Search for the cell housing the specified text and yield its [X, Y] center coordinate. 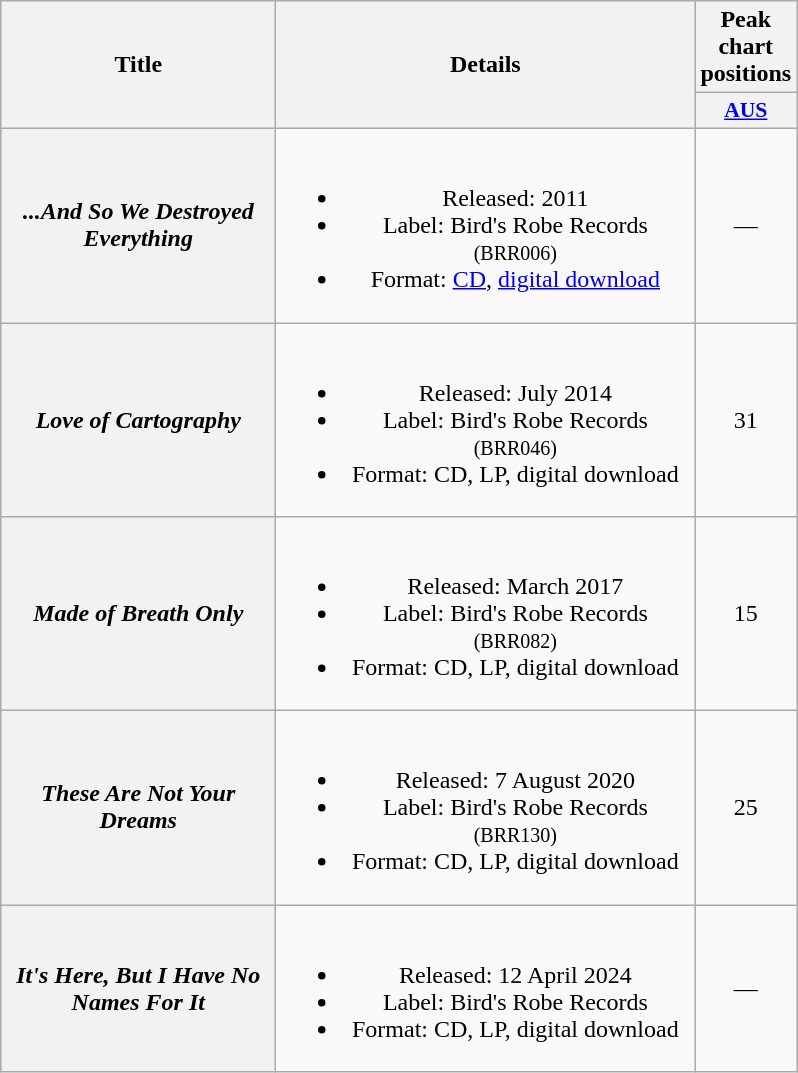
AUS [746, 111]
Made of Breath Only [138, 614]
25 [746, 808]
These Are Not Your Dreams [138, 808]
15 [746, 614]
Released: 2011Label: Bird's Robe Records (BRR006)Format: CD, digital download [486, 225]
Details [486, 65]
31 [746, 419]
Released: 12 April 2024Label: Bird's Robe RecordsFormat: CD, LP, digital download [486, 988]
Released: 7 August 2020Label: Bird's Robe Records (BRR130)Format: CD, LP, digital download [486, 808]
Title [138, 65]
Peak chart positions [746, 47]
It's Here, But I Have No Names For It [138, 988]
Released: July 2014Label: Bird's Robe Records (BRR046)Format: CD, LP, digital download [486, 419]
...And So We Destroyed Everything [138, 225]
Love of Cartography [138, 419]
Released: March 2017Label: Bird's Robe Records (BRR082)Format: CD, LP, digital download [486, 614]
